Search for the cell housing the specified text and yield its (X, Y) center coordinate. 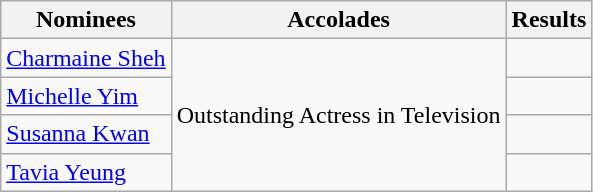
Charmaine Sheh (86, 58)
Tavia Yeung (86, 172)
Accolades (338, 20)
Results (549, 20)
Nominees (86, 20)
Outstanding Actress in Television (338, 115)
Michelle Yim (86, 96)
Susanna Kwan (86, 134)
